Pinpoint the cell where the given text exists, returning its (X, Y) midpoint coordinate. 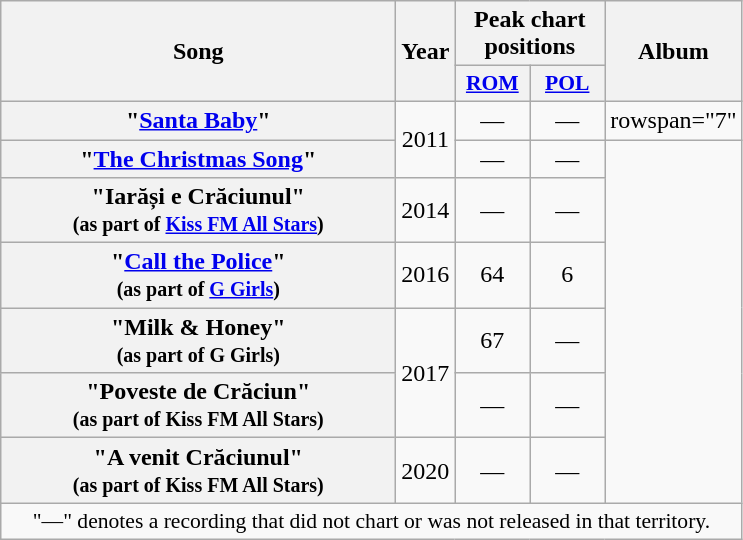
"Poveste de Crăciun"(as part of Kiss FM All Stars) (198, 406)
POL (568, 84)
Peak chart positions (530, 34)
2020 (426, 470)
"Santa Baby" (198, 120)
Year (426, 52)
"Call the Police"(as part of G Girls) (198, 276)
6 (568, 276)
rowspan="7" (674, 120)
"Milk & Honey"(as part of G Girls) (198, 340)
2016 (426, 276)
"Iarăși e Crăciunul"(as part of Kiss FM All Stars) (198, 210)
"A venit Crăciunul"(as part of Kiss FM All Stars) (198, 470)
Song (198, 52)
2014 (426, 210)
2017 (426, 373)
"The Christmas Song" (198, 159)
64 (492, 276)
67 (492, 340)
Album (674, 52)
ROM (492, 84)
2011 (426, 139)
"—" denotes a recording that did not chart or was not released in that territory. (372, 521)
